Find where the given text appears and provide that cell's center as [x, y] coordinate. 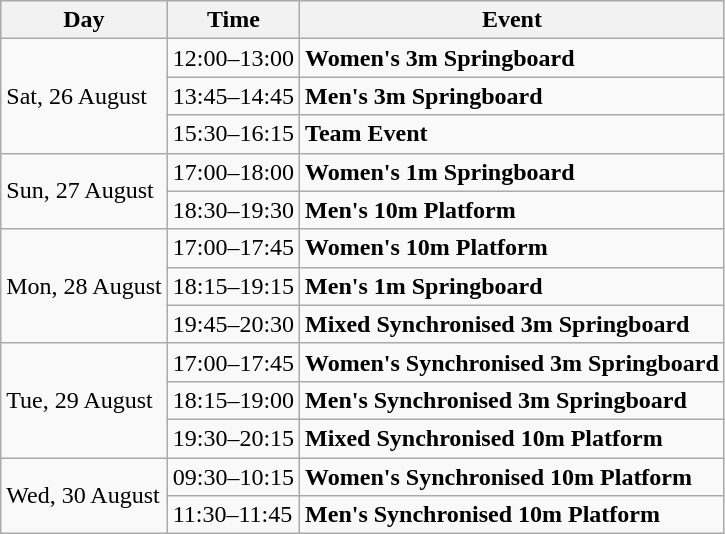
17:00–18:00 [233, 172]
Team Event [512, 134]
Men's 3m Springboard [512, 96]
18:15–19:00 [233, 400]
Time [233, 20]
Event [512, 20]
Wed, 30 August [84, 496]
19:30–20:15 [233, 438]
Women's 10m Platform [512, 248]
Women's Synchronised 3m Springboard [512, 362]
18:15–19:15 [233, 286]
Mon, 28 August [84, 286]
15:30–16:15 [233, 134]
Tue, 29 August [84, 400]
Sat, 26 August [84, 96]
Mixed Synchronised 3m Springboard [512, 324]
19:45–20:30 [233, 324]
Men's Synchronised 10m Platform [512, 515]
18:30–19:30 [233, 210]
Men's Synchronised 3m Springboard [512, 400]
09:30–10:15 [233, 477]
Women's 1m Springboard [512, 172]
Women's 3m Springboard [512, 58]
Men's 10m Platform [512, 210]
Women's Synchronised 10m Platform [512, 477]
12:00–13:00 [233, 58]
Mixed Synchronised 10m Platform [512, 438]
Men's 1m Springboard [512, 286]
11:30–11:45 [233, 515]
Sun, 27 August [84, 191]
Day [84, 20]
13:45–14:45 [233, 96]
